Detect which cell encompasses the target text, then output its (X, Y) center coordinate. 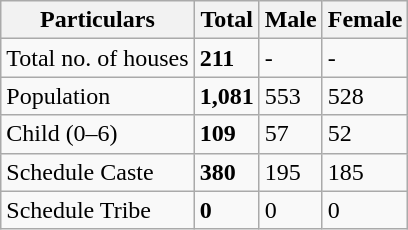
Schedule Caste (98, 172)
Particulars (98, 20)
185 (365, 172)
109 (226, 134)
52 (365, 134)
195 (290, 172)
Total no. of houses (98, 58)
Female (365, 20)
57 (290, 134)
1,081 (226, 96)
Schedule Tribe (98, 210)
Total (226, 20)
528 (365, 96)
Male (290, 20)
211 (226, 58)
380 (226, 172)
Child (0–6) (98, 134)
Population (98, 96)
553 (290, 96)
